Detect which cell encompasses the target text, then output its (x, y) center coordinate. 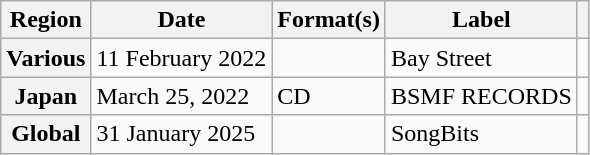
Region (46, 20)
31 January 2025 (182, 134)
CD (329, 96)
Global (46, 134)
March 25, 2022 (182, 96)
Various (46, 58)
11 February 2022 (182, 58)
BSMF RECORDS (481, 96)
Bay Street (481, 58)
Format(s) (329, 20)
Date (182, 20)
Label (481, 20)
Japan (46, 96)
SongBits (481, 134)
